Output the (x, y) coordinate of the center of the cell containing the given text.  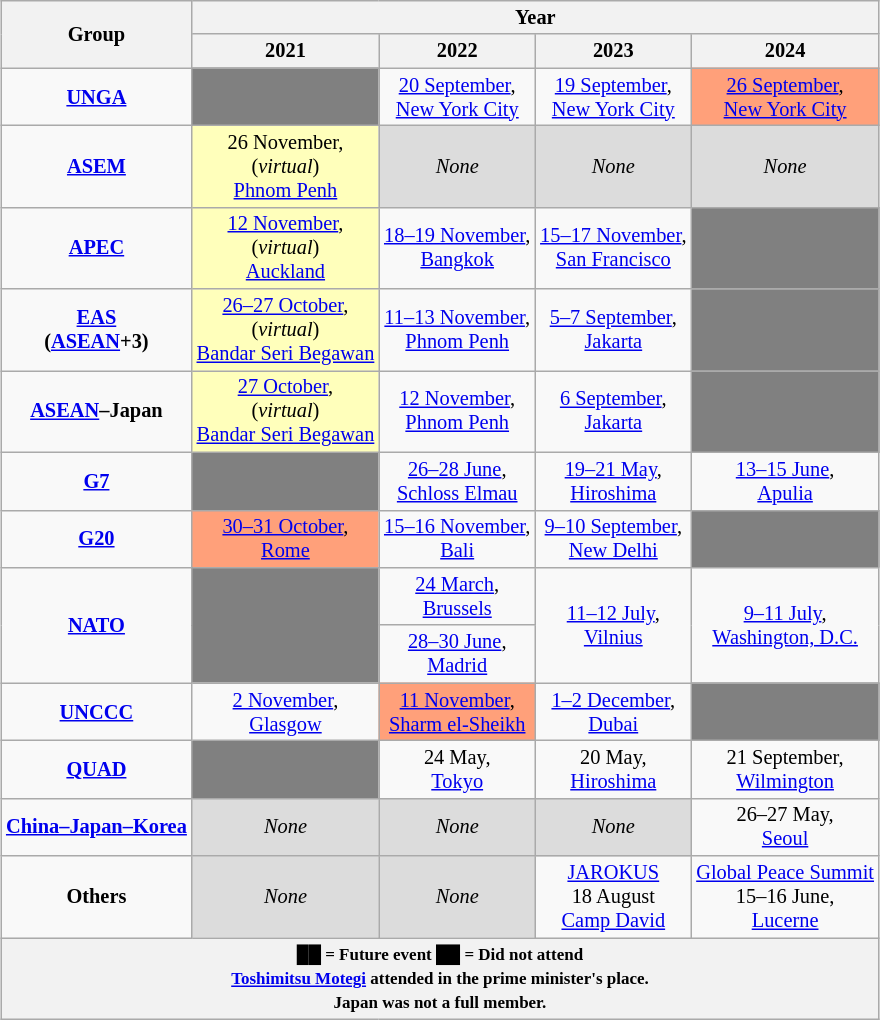
11–13 November, Phnom Penh (457, 330)
26 November,(virtual) Phnom Penh (286, 166)
15–16 November, Bali (457, 539)
28–30 June, Madrid (457, 654)
G7 (96, 481)
NATO (96, 624)
13–15 June, Apulia (785, 481)
19–21 May, Hiroshima (613, 481)
5–7 September, Jakarta (613, 330)
UNGA (96, 97)
APEC (96, 248)
Group (96, 34)
China–Japan–Korea (96, 827)
Year (536, 17)
██ = Future event ██ = Did not attendToshimitsu Motegi attended in the prime minister's place.Japan was not a full member. (440, 978)
15–17 November, San Francisco (613, 248)
G20 (96, 539)
QUAD (96, 769)
19 September, New York City (613, 97)
21 September, Wilmington (785, 769)
UNCCC (96, 712)
24 March, Brussels (457, 596)
2022 (457, 51)
24 May, Tokyo (457, 769)
ASEAN–Japan (96, 411)
26–27 October,(virtual) Bandar Seri Begawan (286, 330)
ASEM (96, 166)
Others (96, 897)
27 October,(virtual) Bandar Seri Begawan (286, 411)
1–2 December, Dubai (613, 712)
26–27 May, Seoul (785, 827)
20 September, New York City (457, 97)
JAROKUS18 August Camp David (613, 897)
2 November, Glasgow (286, 712)
2023 (613, 51)
12 November, Phnom Penh (457, 411)
2024 (785, 51)
2021 (286, 51)
20 May, Hiroshima (613, 769)
26–28 June, Schloss Elmau (457, 481)
Global Peace Summit15–16 June, Lucerne (785, 897)
EAS(ASEAN+3) (96, 330)
12 November,(virtual) Auckland (286, 248)
11 November, Sharm el-Sheikh (457, 712)
18–19 November, Bangkok (457, 248)
11–12 July, Vilnius (613, 624)
9–10 September, New Delhi (613, 539)
9–11 July, Washington, D.C. (785, 624)
30–31 October, Rome (286, 539)
26 September, New York City (785, 97)
6 September, Jakarta (613, 411)
